Identify which cell holds the provided text, then report its (x, y) central coordinate. 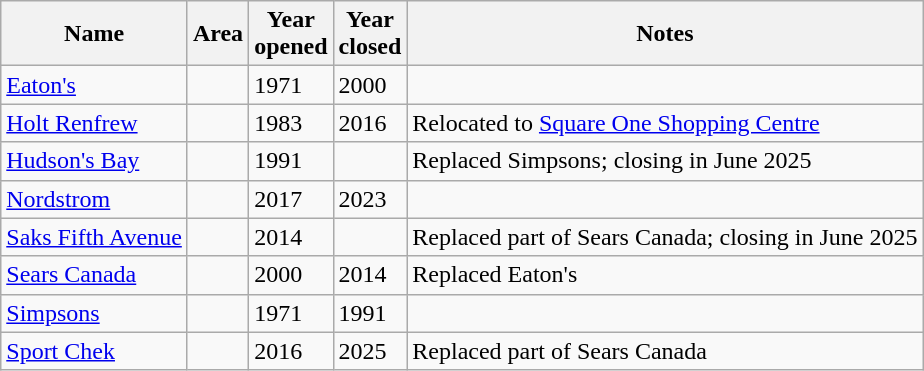
Notes (665, 34)
2023 (370, 199)
Replaced part of Sears Canada; closing in June 2025 (665, 237)
Replaced Eaton's (665, 275)
2017 (291, 199)
Replaced Simpsons; closing in June 2025 (665, 161)
Sears Canada (94, 275)
Nordstrom (94, 199)
Hudson's Bay (94, 161)
Saks Fifth Avenue (94, 237)
Simpsons (94, 313)
2025 (370, 351)
1983 (291, 123)
Replaced part of Sears Canada (665, 351)
Name (94, 34)
Holt Renfrew (94, 123)
Sport Chek (94, 351)
Yearclosed (370, 34)
Area (218, 34)
Relocated to Square One Shopping Centre (665, 123)
Yearopened (291, 34)
Eaton's (94, 85)
